Scan for the cell matching the given text and deliver its (x, y) coordinate at center. 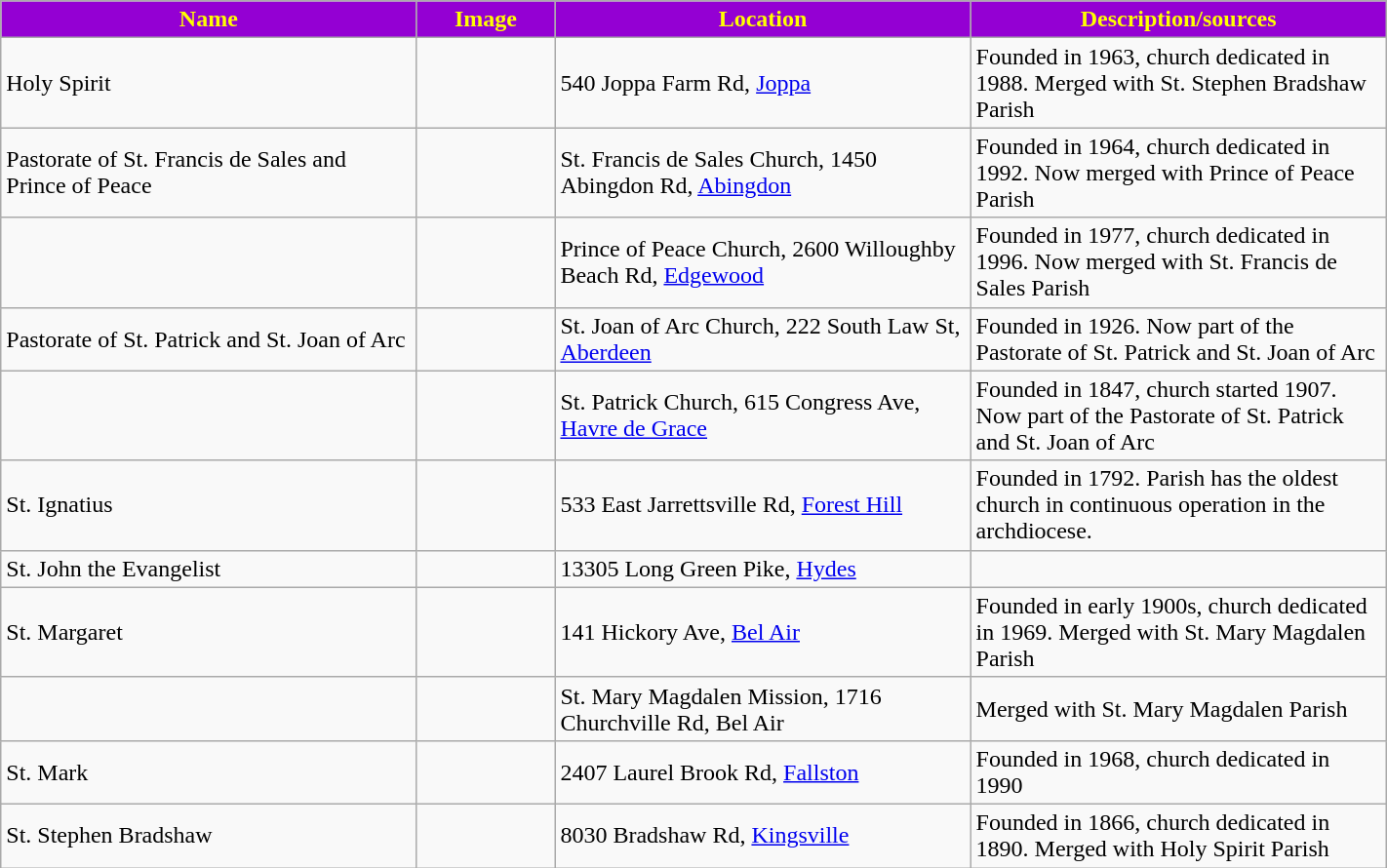
Founded in early 1900s, church dedicated in 1969. Merged with St. Mary Magdalen Parish (1178, 632)
Holy Spirit (209, 83)
Merged with St. Mary Magdalen Parish (1178, 708)
Prince of Peace Church, 2600 Willoughby Beach Rd, Edgewood (763, 262)
Pastorate of St. Patrick and St. Joan of Arc (209, 339)
Founded in 1977, church dedicated in 1996. Now merged with St. Francis de Sales Parish (1178, 262)
Founded in 1968, church dedicated in 1990 (1178, 772)
8030 Bradshaw Rd, Kingsville (763, 835)
Founded in 1866, church dedicated in 1890. Merged with Holy Spirit Parish (1178, 835)
Founded in 1847, church started 1907. Now part of the Pastorate of St. Patrick and St. Joan of Arc (1178, 415)
St. John the Evangelist (209, 569)
St. Stephen Bradshaw (209, 835)
141 Hickory Ave, Bel Air (763, 632)
Image (486, 20)
St. Mark (209, 772)
540 Joppa Farm Rd, Joppa (763, 83)
Founded in 1926. Now part of the Pastorate of St. Patrick and St. Joan of Arc (1178, 339)
Location (763, 20)
St. Francis de Sales Church, 1450 Abingdon Rd, Abingdon (763, 173)
St. Joan of Arc Church, 222 South Law St, Aberdeen (763, 339)
St. Ignatius (209, 505)
St. Mary Magdalen Mission, 1716 Churchville Rd, Bel Air (763, 708)
St. Patrick Church, 615 Congress Ave, Havre de Grace (763, 415)
Founded in 1964, church dedicated in 1992. Now merged with Prince of Peace Parish (1178, 173)
2407 Laurel Brook Rd, Fallston (763, 772)
Founded in 1792. Parish has the oldest church in continuous operation in the archdiocese. (1178, 505)
Founded in 1963, church dedicated in 1988. Merged with St. Stephen Bradshaw Parish (1178, 83)
13305 Long Green Pike, Hydes (763, 569)
Description/sources (1178, 20)
St. Margaret (209, 632)
533 East Jarrettsville Rd, Forest Hill (763, 505)
Pastorate of St. Francis de Sales and Prince of Peace (209, 173)
Name (209, 20)
